Pinpoint the cell where the given text exists, returning its [X, Y] midpoint coordinate. 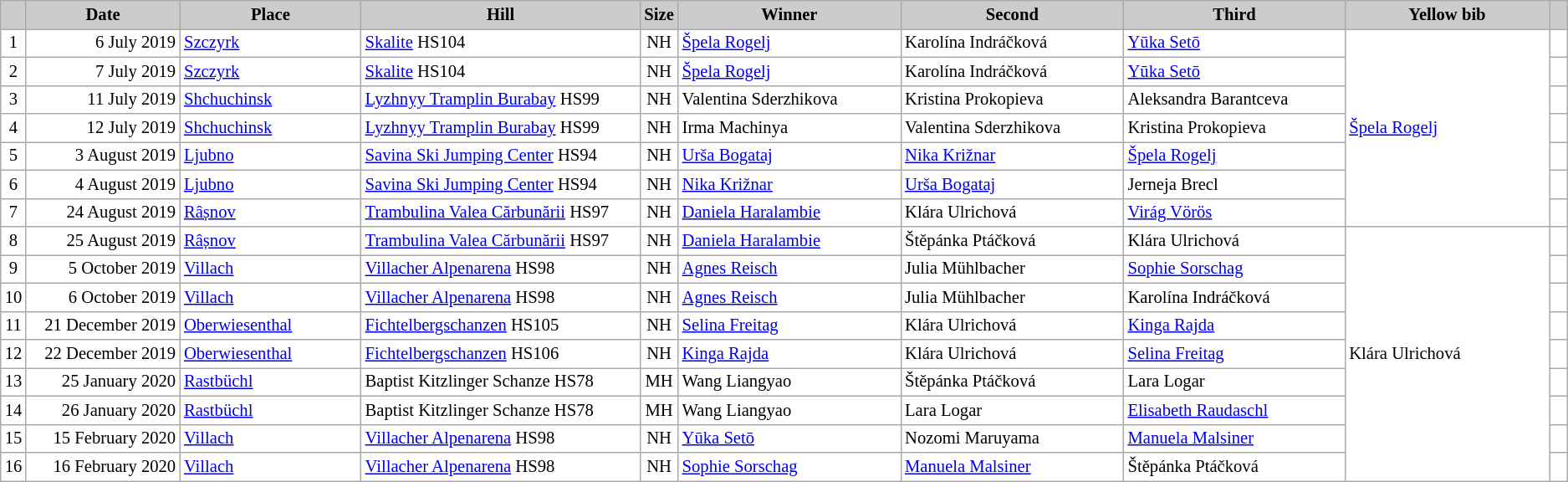
5 [13, 156]
3 August 2019 [103, 156]
6 [13, 184]
Fichtelbergschanzen HS106 [501, 354]
Third [1234, 14]
11 July 2019 [103, 100]
22 December 2019 [103, 354]
Aleksandra Barantceva [1234, 100]
Winner [789, 14]
7 July 2019 [103, 71]
Irma Machinya [789, 128]
Yellow bib [1447, 14]
6 October 2019 [103, 297]
15 February 2020 [103, 438]
16 [13, 466]
9 [13, 269]
Jerneja Brecl [1234, 184]
7 [13, 213]
10 [13, 297]
Size [659, 14]
25 August 2019 [103, 240]
Hill [501, 14]
2 [13, 71]
4 August 2019 [103, 184]
12 [13, 354]
21 December 2019 [103, 326]
Virág Vörös [1234, 213]
5 October 2019 [103, 269]
Nozomi Maruyama [1012, 438]
4 [13, 128]
1 [13, 43]
Date [103, 14]
13 [13, 382]
25 January 2020 [103, 382]
12 July 2019 [103, 128]
24 August 2019 [103, 213]
6 July 2019 [103, 43]
Second [1012, 14]
15 [13, 438]
11 [13, 326]
Elisabeth Raudaschl [1234, 410]
8 [13, 240]
26 January 2020 [103, 410]
14 [13, 410]
Place [271, 14]
3 [13, 100]
Fichtelbergschanzen HS105 [501, 326]
16 February 2020 [103, 466]
